Scan for the cell matching the given text and deliver its [x, y] coordinate at center. 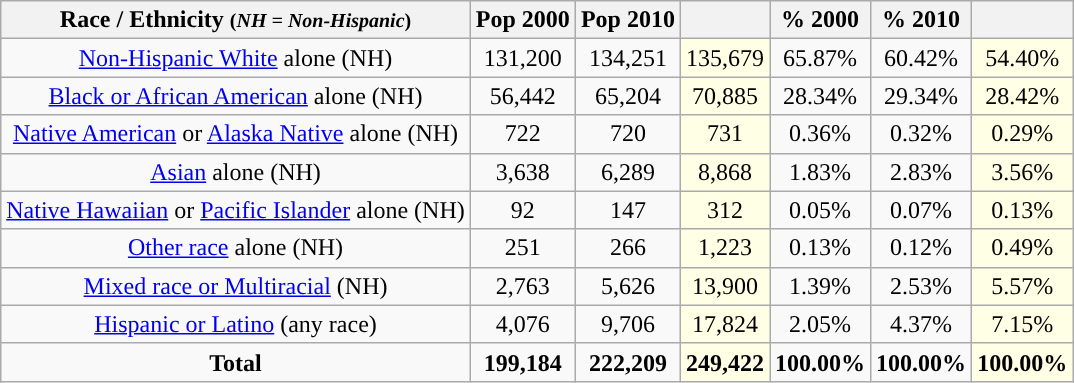
731 [724, 134]
222,209 [628, 362]
65,204 [628, 96]
% 2000 [820, 20]
0.49% [1022, 248]
Native American or Alaska Native alone (NH) [236, 134]
251 [522, 248]
4,076 [522, 324]
1.83% [820, 172]
Pop 2010 [628, 20]
720 [628, 134]
0.29% [1022, 134]
54.40% [1022, 58]
Asian alone (NH) [236, 172]
2.05% [820, 324]
28.42% [1022, 96]
2.83% [922, 172]
8,868 [724, 172]
6,289 [628, 172]
65.87% [820, 58]
147 [628, 210]
56,442 [522, 96]
5,626 [628, 286]
17,824 [724, 324]
Total [236, 362]
0.07% [922, 210]
Mixed race or Multiracial (NH) [236, 286]
Race / Ethnicity (NH = Non-Hispanic) [236, 20]
4.37% [922, 324]
Pop 2000 [522, 20]
7.15% [1022, 324]
0.05% [820, 210]
Hispanic or Latino (any race) [236, 324]
0.12% [922, 248]
3,638 [522, 172]
3.56% [1022, 172]
5.57% [1022, 286]
70,885 [724, 96]
29.34% [922, 96]
60.42% [922, 58]
135,679 [724, 58]
1.39% [820, 286]
9,706 [628, 324]
1,223 [724, 248]
0.36% [820, 134]
0.32% [922, 134]
266 [628, 248]
% 2010 [922, 20]
134,251 [628, 58]
Native Hawaiian or Pacific Islander alone (NH) [236, 210]
722 [522, 134]
Other race alone (NH) [236, 248]
2.53% [922, 286]
28.34% [820, 96]
249,422 [724, 362]
92 [522, 210]
131,200 [522, 58]
13,900 [724, 286]
2,763 [522, 286]
199,184 [522, 362]
Non-Hispanic White alone (NH) [236, 58]
Black or African American alone (NH) [236, 96]
312 [724, 210]
